Output the [x, y] coordinate of the center of the cell containing the given text.  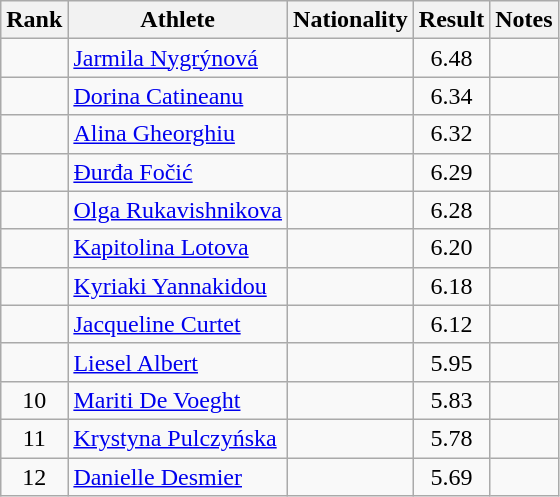
Athlete [178, 20]
6.18 [451, 286]
6.28 [451, 210]
5.78 [451, 438]
Dorina Catineanu [178, 96]
6.34 [451, 96]
Jarmila Nygrýnová [178, 58]
Đurđa Fočić [178, 172]
6.48 [451, 58]
6.29 [451, 172]
5.95 [451, 362]
Liesel Albert [178, 362]
Kyriaki Yannakidou [178, 286]
Result [451, 20]
Krystyna Pulczyńska [178, 438]
Danielle Desmier [178, 477]
Jacqueline Curtet [178, 324]
12 [34, 477]
10 [34, 400]
5.83 [451, 400]
6.32 [451, 134]
6.20 [451, 248]
5.69 [451, 477]
6.12 [451, 324]
Rank [34, 20]
Notes [524, 20]
Alina Gheorghiu [178, 134]
Mariti De Voeght [178, 400]
Olga Rukavishnikova [178, 210]
Nationality [351, 20]
11 [34, 438]
Kapitolina Lotova [178, 248]
